Detect which cell encompasses the target text, then output its (x, y) center coordinate. 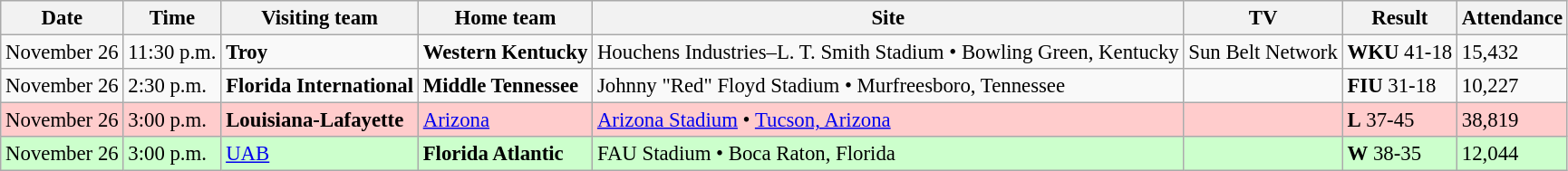
FIU 31-18 (1399, 86)
12,044 (1513, 154)
11:30 p.m. (172, 52)
Result (1399, 18)
Troy (320, 52)
UAB (320, 154)
2:30 p.m. (172, 86)
Middle Tennessee (505, 86)
Sun Belt Network (1263, 52)
W 38-35 (1399, 154)
Home team (505, 18)
TV (1263, 18)
Florida Atlantic (505, 154)
Arizona Stadium • Tucson, Arizona (888, 120)
10,227 (1513, 86)
38,819 (1513, 120)
Louisiana-Lafayette (320, 120)
Time (172, 18)
WKU 41-18 (1399, 52)
Visiting team (320, 18)
Date (62, 18)
L 37-45 (1399, 120)
Western Kentucky (505, 52)
Site (888, 18)
Johnny "Red" Floyd Stadium • Murfreesboro, Tennessee (888, 86)
FAU Stadium • Boca Raton, Florida (888, 154)
Arizona (505, 120)
Florida International (320, 86)
15,432 (1513, 52)
Attendance (1513, 18)
Houchens Industries–L. T. Smith Stadium • Bowling Green, Kentucky (888, 52)
